Determine the (X, Y) coordinate at the center of the cell enclosing the given text.  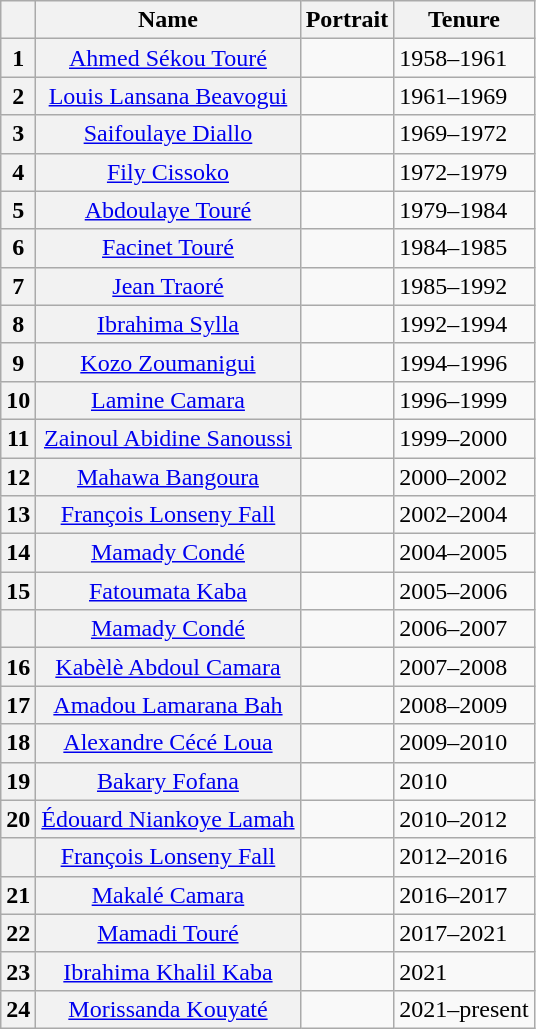
2006–2007 (464, 629)
Mahawa Bangoura (168, 477)
2000–2002 (464, 477)
19 (18, 781)
9 (18, 362)
10 (18, 400)
7 (18, 286)
3 (18, 134)
Facinet Touré (168, 248)
Abdoulaye Touré (168, 210)
2007–2008 (464, 667)
2009–2010 (464, 743)
2010 (464, 781)
2012–2016 (464, 857)
15 (18, 591)
2021–present (464, 1009)
1994–1996 (464, 362)
17 (18, 705)
1999–2000 (464, 438)
Fatoumata Kaba (168, 591)
Portrait (347, 20)
20 (18, 819)
2016–2017 (464, 895)
2017–2021 (464, 933)
1972–1979 (464, 172)
1958–1961 (464, 58)
Amadou Lamarana Bah (168, 705)
Name (168, 20)
18 (18, 743)
2004–2005 (464, 553)
Ibrahima Khalil Kaba (168, 971)
22 (18, 933)
1979–1984 (464, 210)
2008–2009 (464, 705)
Kozo Zoumanigui (168, 362)
Kabèlè Abdoul Camara (168, 667)
Édouard Niankoye Lamah (168, 819)
13 (18, 515)
5 (18, 210)
Ibrahima Sylla (168, 324)
16 (18, 667)
1985–1992 (464, 286)
14 (18, 553)
1996–1999 (464, 400)
Fily Cissoko (168, 172)
Ahmed Sékou Touré (168, 58)
23 (18, 971)
2010–2012 (464, 819)
Morissanda Kouyaté (168, 1009)
21 (18, 895)
1 (18, 58)
11 (18, 438)
2 (18, 96)
Zainoul Abidine Sanoussi (168, 438)
1984–1985 (464, 248)
24 (18, 1009)
Tenure (464, 20)
Louis Lansana Beavogui (168, 96)
1992–1994 (464, 324)
Makalé Camara (168, 895)
Jean Traoré (168, 286)
8 (18, 324)
1961–1969 (464, 96)
Bakary Fofana (168, 781)
2005–2006 (464, 591)
6 (18, 248)
12 (18, 477)
Mamadi Touré (168, 933)
Saifoulaye Diallo (168, 134)
2021 (464, 971)
1969–1972 (464, 134)
Alexandre Cécé Loua (168, 743)
4 (18, 172)
2002–2004 (464, 515)
Lamine Camara (168, 400)
